Find where the given text appears and provide that cell's center as [X, Y] coordinate. 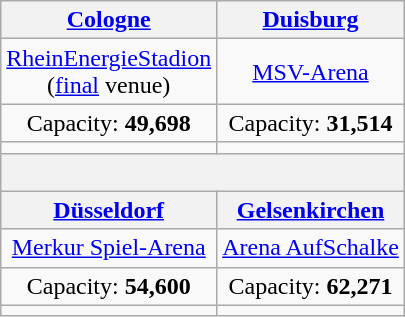
Gelsenkirchen [311, 210]
Duisburg [311, 20]
Cologne [109, 20]
Merkur Spiel-Arena [109, 248]
Capacity: 31,514 [311, 123]
RheinEnergieStadion(final venue) [109, 72]
Düsseldorf [109, 210]
Capacity: 54,600 [109, 286]
Capacity: 49,698 [109, 123]
Capacity: 62,271 [311, 286]
Arena AufSchalke [311, 248]
MSV-Arena [311, 72]
